Search for the cell housing the specified text and yield its [x, y] center coordinate. 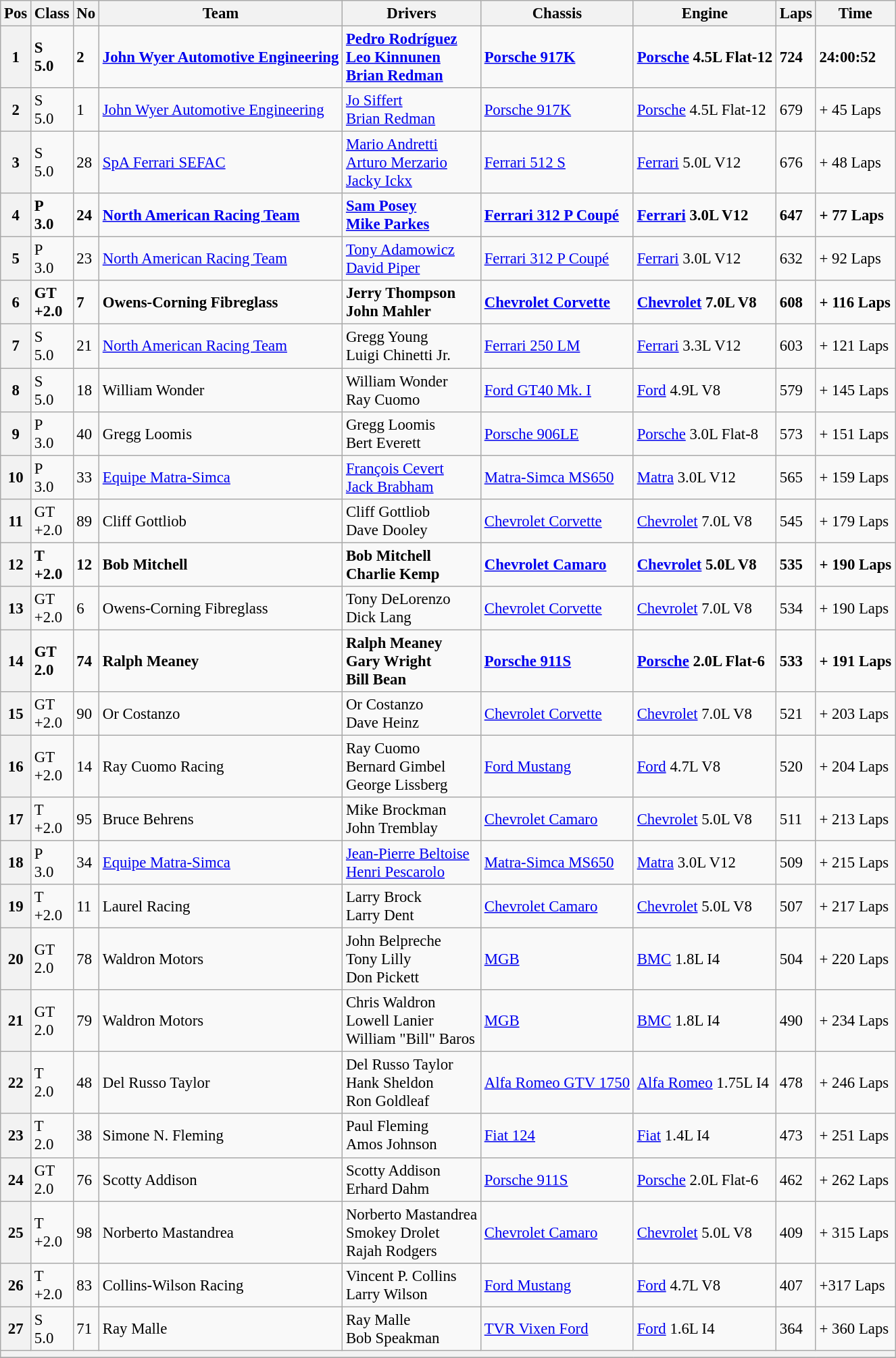
48 [86, 1083]
10 [16, 477]
Chris Waldron Lowell Lanier William "Bill" Baros [412, 1021]
+ 215 Laps [855, 863]
Time [855, 14]
Bob Mitchell [220, 565]
+ 179 Laps [855, 520]
+ 92 Laps [855, 259]
Ford 4.9L V8 [704, 391]
28 [86, 163]
+317 Laps [855, 1285]
33 [86, 477]
Porsche 3.0L Flat-8 [704, 434]
521 [796, 713]
603 [796, 346]
Team [220, 14]
Alfa Romeo 1.75L I4 [704, 1083]
Drivers [412, 14]
83 [86, 1285]
74 [86, 661]
364 [796, 1328]
17 [16, 819]
Scotty Addison [220, 1180]
25 [16, 1232]
535 [796, 565]
+ 204 Laps [855, 766]
20 [16, 959]
SpA Ferrari SEFAC [220, 163]
40 [86, 434]
+ 251 Laps [855, 1136]
724 [796, 57]
Jerry Thompson John Mahler [412, 303]
Ralph Meaney [220, 661]
565 [796, 477]
511 [796, 819]
79 [86, 1021]
579 [796, 391]
647 [796, 215]
Sam Posey Mike Parkes [412, 215]
98 [86, 1232]
Ford GT40 Mk. I [557, 391]
473 [796, 1136]
+ 220 Laps [855, 959]
+ 246 Laps [855, 1083]
676 [796, 163]
Or Costanzo Dave Heinz [412, 713]
+ 262 Laps [855, 1180]
Norberto Mastandrea [220, 1232]
89 [86, 520]
Fiat 124 [557, 1136]
TVR Vixen Ford [557, 1328]
Cliff Gottliob Dave Dooley [412, 520]
16 [16, 766]
Engine [704, 14]
573 [796, 434]
John Belpreche Tony Lilly Don Pickett [412, 959]
William Wonder Ray Cuomo [412, 391]
Ferrari 5.0L V12 [704, 163]
71 [86, 1328]
632 [796, 259]
Alfa Romeo GTV 1750 [557, 1083]
34 [86, 863]
407 [796, 1285]
15 [16, 713]
8 [16, 391]
Mike Brockman John Tremblay [412, 819]
78 [86, 959]
+ 151 Laps [855, 434]
François Cevert Jack Brabham [412, 477]
490 [796, 1021]
19 [16, 907]
Ray Malle Bob Speakman [412, 1328]
13 [16, 608]
Scotty Addison Erhard Dahm [412, 1180]
38 [86, 1136]
4 [16, 215]
Ray Malle [220, 1328]
462 [796, 1180]
Norberto Mastandrea Smokey Drolet Rajah Rodgers [412, 1232]
Pedro Rodríguez Leo Kinnunen Brian Redman [412, 57]
Mario Andretti Arturo Merzario Jacky Ickx [412, 163]
545 [796, 520]
Or Costanzo [220, 713]
95 [86, 819]
Ferrari 250 LM [557, 346]
534 [796, 608]
+ 159 Laps [855, 477]
504 [796, 959]
Tony DeLorenzo Dick Lang [412, 608]
Gregg Loomis [220, 434]
+ 121 Laps [855, 346]
Larry Brock Larry Dent [412, 907]
507 [796, 907]
+ 315 Laps [855, 1232]
Laps [796, 14]
26 [16, 1285]
Gregg Young Luigi Chinetti Jr. [412, 346]
+ 116 Laps [855, 303]
Ford 1.6L I4 [704, 1328]
409 [796, 1232]
90 [86, 713]
+ 48 Laps [855, 163]
Paul Fleming Amos Johnson [412, 1136]
27 [16, 1328]
5 [16, 259]
533 [796, 661]
Chassis [557, 14]
Cliff Gottliob [220, 520]
Pos [16, 14]
Class [53, 14]
+ 145 Laps [855, 391]
+ 45 Laps [855, 109]
Jean-Pierre Beltoise Henri Pescarolo [412, 863]
Collins-Wilson Racing [220, 1285]
Porsche 906LE [557, 434]
Bob Mitchell Charlie Kemp [412, 565]
76 [86, 1180]
520 [796, 766]
Ralph Meaney Gary Wright Bill Bean [412, 661]
679 [796, 109]
3 [16, 163]
Bruce Behrens [220, 819]
Gregg Loomis Bert Everett [412, 434]
Tony Adamowicz David Piper [412, 259]
Del Russo Taylor [220, 1083]
+ 217 Laps [855, 907]
Laurel Racing [220, 907]
Ray Cuomo Bernard Gimbel George Lissberg [412, 766]
No [86, 14]
William Wonder [220, 391]
Simone N. Fleming [220, 1136]
509 [796, 863]
+ 213 Laps [855, 819]
478 [796, 1083]
Del Russo Taylor Hank Sheldon Ron Goldleaf [412, 1083]
608 [796, 303]
Fiat 1.4L I4 [704, 1136]
24:00:52 [855, 57]
Ray Cuomo Racing [220, 766]
Jo Siffert Brian Redman [412, 109]
Ferrari 512 S [557, 163]
+ 191 Laps [855, 661]
+ 360 Laps [855, 1328]
22 [16, 1083]
Vincent P. Collins Larry Wilson [412, 1285]
9 [16, 434]
+ 234 Laps [855, 1021]
Ferrari 3.3L V12 [704, 346]
+ 203 Laps [855, 713]
+ 77 Laps [855, 215]
